Determine the (X, Y) coordinate at the center of the cell enclosing the given text.  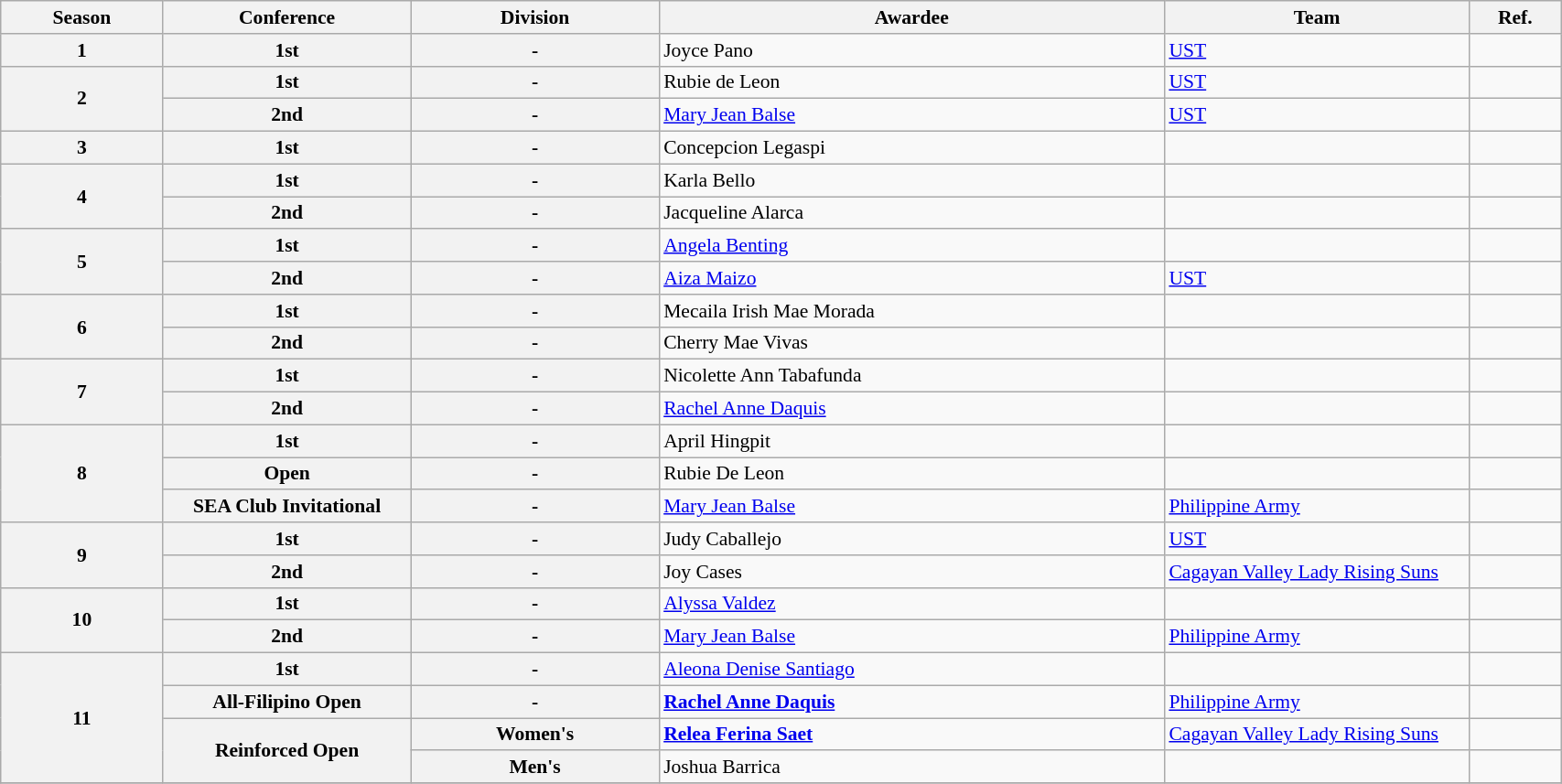
Relea Ferina Saet (911, 735)
9 (82, 554)
Rubie de Leon (911, 82)
All-Filipino Open (287, 702)
2 (82, 99)
Division (534, 17)
Mecaila Irish Mae Morada (911, 311)
Reinforced Open (287, 750)
Joshua Barrica (911, 768)
11 (82, 718)
Open (287, 474)
SEA Club Invitational (287, 507)
April Hingpit (911, 441)
3 (82, 148)
Ref. (1515, 17)
Joy Cases (911, 572)
1 (82, 50)
Team (1317, 17)
Women's (534, 735)
Cherry Mae Vivas (911, 343)
7 (82, 392)
Concepcion Legaspi (911, 148)
Karla Bello (911, 180)
10 (82, 620)
Aiza Maizo (911, 278)
Alyssa Valdez (911, 604)
Awardee (911, 17)
8 (82, 474)
4 (82, 196)
Angela Benting (911, 246)
Joyce Pano (911, 50)
Aleona Denise Santiago (911, 670)
6 (82, 328)
Jacqueline Alarca (911, 213)
5 (82, 262)
Conference (287, 17)
Nicolette Ann Tabafunda (911, 376)
Rubie De Leon (911, 474)
Season (82, 17)
Men's (534, 768)
Judy Caballejo (911, 539)
